Return [x, y] of the center of cell containing provided text 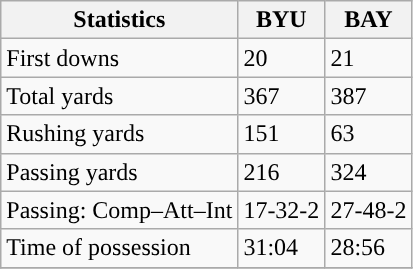
17-32-2 [282, 210]
First downs [120, 58]
Rushing yards [120, 134]
31:04 [282, 248]
324 [368, 172]
Passing yards [120, 172]
27-48-2 [368, 210]
Statistics [120, 20]
63 [368, 134]
BYU [282, 20]
20 [282, 58]
216 [282, 172]
21 [368, 58]
Time of possession [120, 248]
Passing: Comp–Att–Int [120, 210]
151 [282, 134]
387 [368, 96]
367 [282, 96]
Total yards [120, 96]
28:56 [368, 248]
BAY [368, 20]
